Determine the [x, y] coordinate at the center of the cell enclosing the given text.  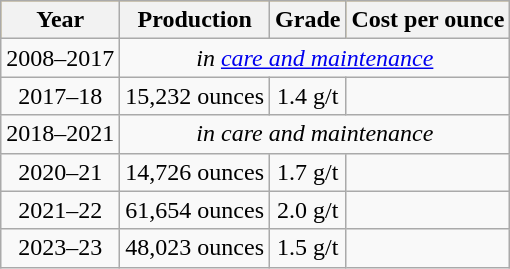
1.4 g/t [308, 96]
2017–18 [60, 96]
14,726 ounces [195, 172]
Grade [308, 20]
48,023 ounces [195, 248]
15,232 ounces [195, 96]
2008–2017 [60, 58]
Year [60, 20]
1.5 g/t [308, 248]
2021–22 [60, 210]
1.7 g/t [308, 172]
2018–2021 [60, 134]
2020–21 [60, 172]
Cost per ounce [428, 20]
Production [195, 20]
61,654 ounces [195, 210]
2023–23 [60, 248]
2.0 g/t [308, 210]
